Identify which cell holds the provided text, then report its (X, Y) central coordinate. 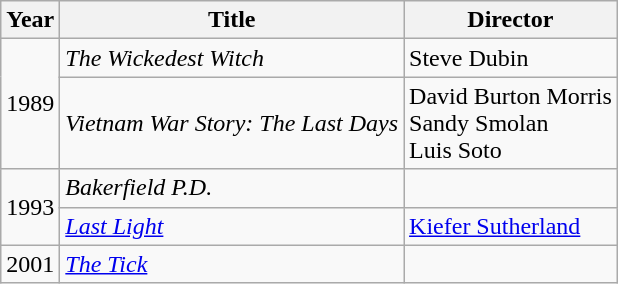
The Wickedest Witch (232, 58)
Bakerfield P.D. (232, 188)
Year (30, 20)
2001 (30, 264)
The Tick (232, 264)
1989 (30, 104)
Director (511, 20)
Kiefer Sutherland (511, 226)
Vietnam War Story: The Last Days (232, 123)
Title (232, 20)
David Burton MorrisSandy SmolanLuis Soto (511, 123)
Last Light (232, 226)
1993 (30, 207)
Steve Dubin (511, 58)
